Return the [X, Y] coordinate for the center point of the cell that contains the specified text.  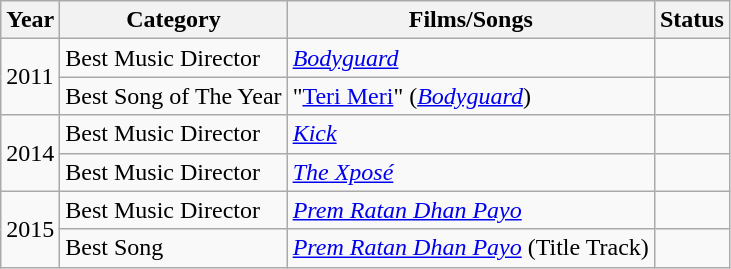
Best Song [174, 248]
Best Song of The Year [174, 96]
2015 [30, 229]
Prem Ratan Dhan Payo (Title Track) [470, 248]
Prem Ratan Dhan Payo [470, 210]
Year [30, 20]
"Teri Meri" (Bodyguard) [470, 96]
Bodyguard [470, 58]
The Xposé [470, 172]
2011 [30, 77]
Category [174, 20]
Status [692, 20]
Films/Songs [470, 20]
2014 [30, 153]
Kick [470, 134]
